From the cell containing the given text, extract its center point as [x, y] coordinate. 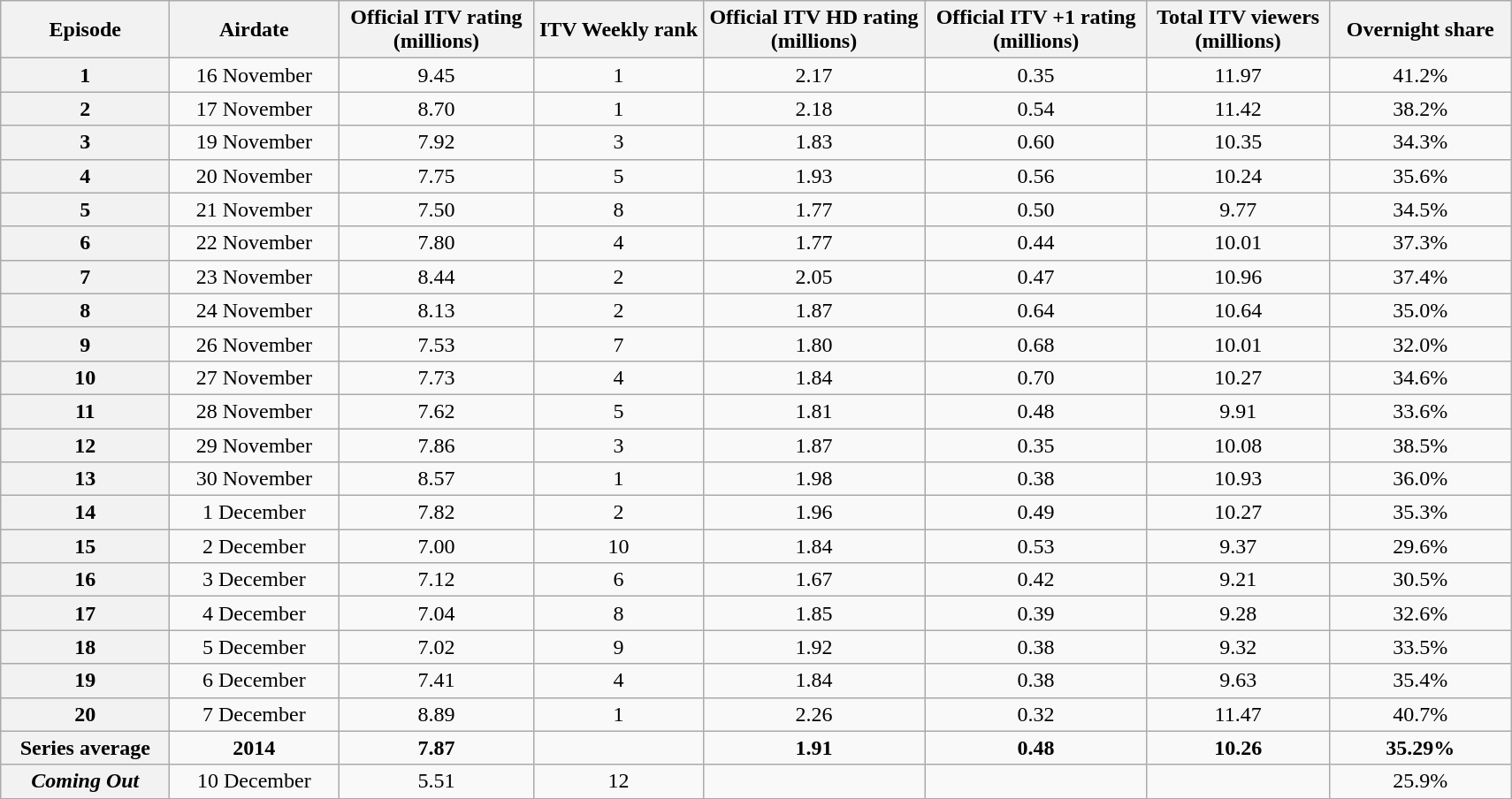
Total ITV viewers(millions) [1238, 30]
23 November [255, 277]
2 December [255, 546]
0.53 [1036, 546]
7 December [255, 714]
37.4% [1420, 277]
30.5% [1420, 580]
28 November [255, 411]
0.70 [1036, 377]
Episode [85, 30]
10.64 [1238, 310]
7.86 [437, 445]
10.35 [1238, 142]
34.5% [1420, 209]
6 December [255, 681]
0.60 [1036, 142]
2.26 [813, 714]
9.91 [1238, 411]
14 [85, 513]
0.54 [1036, 109]
24 November [255, 310]
9.32 [1238, 647]
37.3% [1420, 243]
0.47 [1036, 277]
8.13 [437, 310]
35.0% [1420, 310]
7.12 [437, 580]
10 December [255, 781]
19 November [255, 142]
Official ITV +1 rating(millions) [1036, 30]
0.64 [1036, 310]
32.0% [1420, 344]
1.81 [813, 411]
2.05 [813, 277]
7.62 [437, 411]
Overnight share [1420, 30]
7.00 [437, 546]
8.89 [437, 714]
15 [85, 546]
8.57 [437, 479]
2.18 [813, 109]
16 [85, 580]
Official ITV rating(millions) [437, 30]
27 November [255, 377]
33.6% [1420, 411]
1.93 [813, 176]
26 November [255, 344]
7.73 [437, 377]
7.92 [437, 142]
29.6% [1420, 546]
Coming Out [85, 781]
1.67 [813, 580]
7.82 [437, 513]
0.44 [1036, 243]
7.04 [437, 613]
35.29% [1420, 748]
22 November [255, 243]
20 November [255, 176]
34.3% [1420, 142]
Official ITV HD rating(millions) [813, 30]
32.6% [1420, 613]
38.2% [1420, 109]
9.45 [437, 75]
7.50 [437, 209]
ITV Weekly rank [619, 30]
36.0% [1420, 479]
0.42 [1036, 580]
1.85 [813, 613]
0.49 [1036, 513]
19 [85, 681]
10.08 [1238, 445]
11.42 [1238, 109]
8.70 [437, 109]
1 December [255, 513]
40.7% [1420, 714]
13 [85, 479]
18 [85, 647]
0.56 [1036, 176]
10.26 [1238, 748]
35.6% [1420, 176]
2.17 [813, 75]
17 [85, 613]
0.50 [1036, 209]
0.68 [1036, 344]
1.92 [813, 647]
1.80 [813, 344]
11.97 [1238, 75]
0.39 [1036, 613]
0.32 [1036, 714]
11 [85, 411]
21 November [255, 209]
30 November [255, 479]
7.02 [437, 647]
20 [85, 714]
7.53 [437, 344]
35.3% [1420, 513]
16 November [255, 75]
8.44 [437, 277]
7.80 [437, 243]
29 November [255, 445]
11.47 [1238, 714]
Series average [85, 748]
9.28 [1238, 613]
Airdate [255, 30]
25.9% [1420, 781]
1.98 [813, 479]
9.37 [1238, 546]
7.75 [437, 176]
9.77 [1238, 209]
7.41 [437, 681]
34.6% [1420, 377]
35.4% [1420, 681]
1.96 [813, 513]
1.91 [813, 748]
10.24 [1238, 176]
10.96 [1238, 277]
38.5% [1420, 445]
9.63 [1238, 681]
17 November [255, 109]
7.87 [437, 748]
33.5% [1420, 647]
9.21 [1238, 580]
4 December [255, 613]
2014 [255, 748]
5.51 [437, 781]
41.2% [1420, 75]
5 December [255, 647]
10.93 [1238, 479]
1.83 [813, 142]
3 December [255, 580]
